Return (X, Y) of the center of cell containing provided text 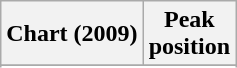
Chart (2009) (72, 34)
Peakposition (189, 34)
